From the cell containing the given text, extract its center point as [X, Y] coordinate. 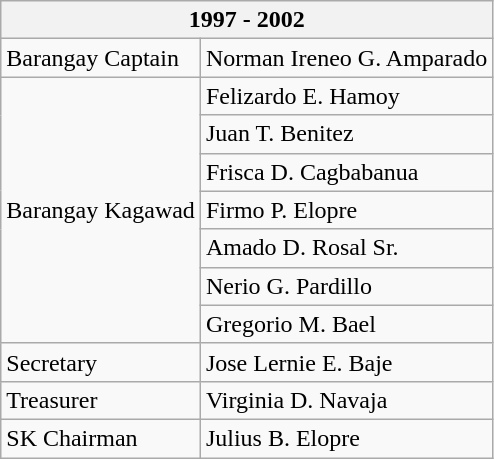
Barangay Kagawad [101, 210]
Norman Ireneo G. Amparado [346, 58]
Barangay Captain [101, 58]
Treasurer [101, 400]
Julius B. Elopre [346, 438]
Amado D. Rosal Sr. [346, 248]
Virginia D. Navaja [346, 400]
Gregorio M. Bael [346, 324]
Firmo P. Elopre [346, 210]
Jose Lernie E. Baje [346, 362]
Juan T. Benitez [346, 134]
Nerio G. Pardillo [346, 286]
Secretary [101, 362]
Frisca D. Cagbabanua [346, 172]
Felizardo E. Hamoy [346, 96]
1997 - 2002 [247, 20]
SK Chairman [101, 438]
